Capture the cell that displays the provided text and extract its (x, y) central coordinate. 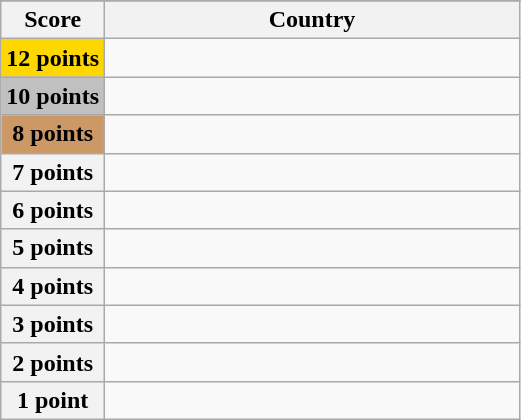
Country (312, 20)
8 points (53, 134)
10 points (53, 96)
1 point (53, 400)
2 points (53, 362)
Score (53, 20)
12 points (53, 58)
4 points (53, 286)
3 points (53, 324)
6 points (53, 210)
7 points (53, 172)
5 points (53, 248)
